Find where the given text appears and provide that cell's center as (X, Y) coordinate. 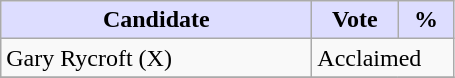
Acclaimed (383, 58)
Candidate (156, 20)
% (426, 20)
Gary Rycroft (X) (156, 58)
Vote (355, 20)
